Extract the (x, y) coordinate from the center of the cell holding the provided text.  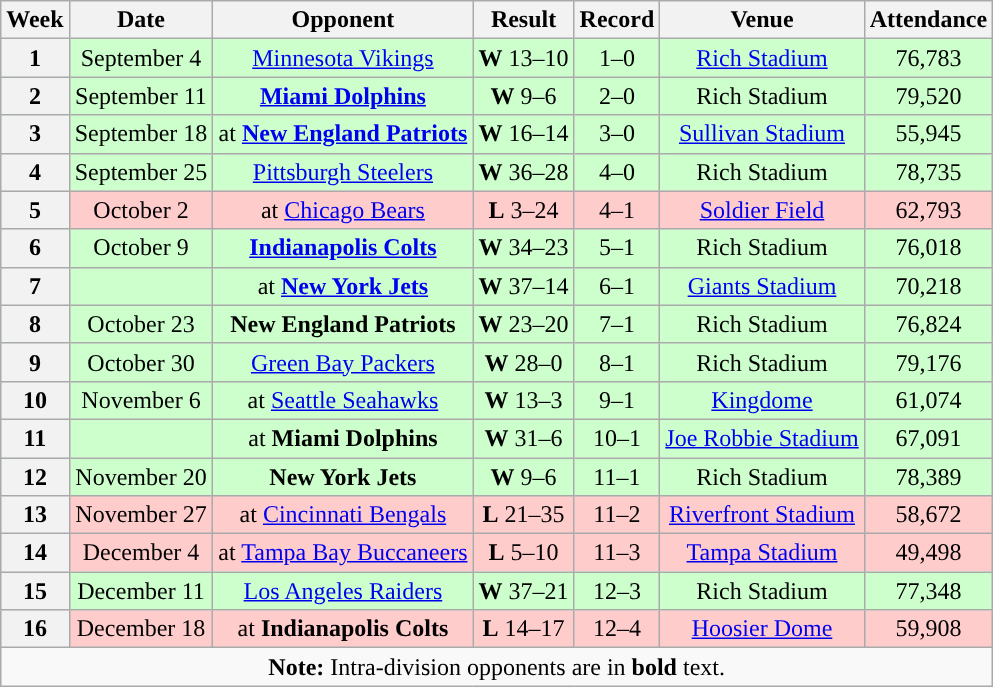
76,018 (928, 248)
October 30 (141, 362)
16 (35, 629)
Giants Stadium (762, 286)
7–1 (617, 324)
76,783 (928, 58)
6–1 (617, 286)
November 6 (141, 400)
L 21–35 (524, 515)
8–1 (617, 362)
70,218 (928, 286)
Kingdome (762, 400)
Los Angeles Raiders (343, 591)
Attendance (928, 20)
September 4 (141, 58)
November 27 (141, 515)
11–3 (617, 553)
December 18 (141, 629)
Soldier Field (762, 210)
Result (524, 20)
Hoosier Dome (762, 629)
L 5–10 (524, 553)
October 23 (141, 324)
December 4 (141, 553)
79,176 (928, 362)
New England Patriots (343, 324)
W 37–14 (524, 286)
W 31–6 (524, 438)
L 14–17 (524, 629)
15 (35, 591)
W 36–28 (524, 172)
4–1 (617, 210)
New York Jets (343, 477)
55,945 (928, 134)
5–1 (617, 248)
59,908 (928, 629)
12–3 (617, 591)
11–1 (617, 477)
W 16–14 (524, 134)
78,389 (928, 477)
W 23–20 (524, 324)
2–0 (617, 96)
2 (35, 96)
67,091 (928, 438)
5 (35, 210)
78,735 (928, 172)
11–2 (617, 515)
at Miami Dolphins (343, 438)
W 37–21 (524, 591)
12 (35, 477)
Indianapolis Colts (343, 248)
at Chicago Bears (343, 210)
October 9 (141, 248)
10–1 (617, 438)
9 (35, 362)
Sullivan Stadium (762, 134)
November 20 (141, 477)
14 (35, 553)
September 25 (141, 172)
at New York Jets (343, 286)
11 (35, 438)
Pittsburgh Steelers (343, 172)
Minnesota Vikings (343, 58)
6 (35, 248)
77,348 (928, 591)
at Indianapolis Colts (343, 629)
at Seattle Seahawks (343, 400)
Tampa Stadium (762, 553)
10 (35, 400)
79,520 (928, 96)
12–4 (617, 629)
Note: Intra-division opponents are in bold text. (497, 667)
Week (35, 20)
1–0 (617, 58)
W 34–23 (524, 248)
W 13–3 (524, 400)
Miami Dolphins (343, 96)
13 (35, 515)
4–0 (617, 172)
3 (35, 134)
Record (617, 20)
Joe Robbie Stadium (762, 438)
61,074 (928, 400)
58,672 (928, 515)
9–1 (617, 400)
1 (35, 58)
Riverfront Stadium (762, 515)
December 11 (141, 591)
Venue (762, 20)
Green Bay Packers (343, 362)
September 18 (141, 134)
Opponent (343, 20)
4 (35, 172)
3–0 (617, 134)
L 3–24 (524, 210)
W 13–10 (524, 58)
October 2 (141, 210)
at Tampa Bay Buccaneers (343, 553)
49,498 (928, 553)
8 (35, 324)
7 (35, 286)
76,824 (928, 324)
September 11 (141, 96)
Date (141, 20)
at Cincinnati Bengals (343, 515)
at New England Patriots (343, 134)
W 28–0 (524, 362)
62,793 (928, 210)
